Scan for the cell matching the given text and deliver its (x, y) coordinate at center. 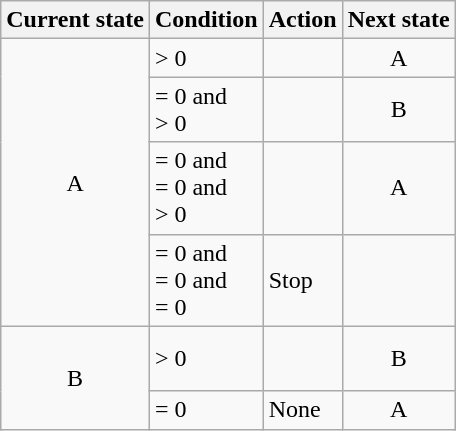
= 0 and > 0 (206, 110)
= 0 and = 0 and > 0 (206, 188)
Current state (76, 20)
Next state (398, 20)
None (302, 410)
Condition (206, 20)
= 0 (206, 410)
Stop (302, 280)
= 0 and = 0 and = 0 (206, 280)
Action (302, 20)
